Return the (X, Y) coordinate for the center point of the cell that contains the specified text.  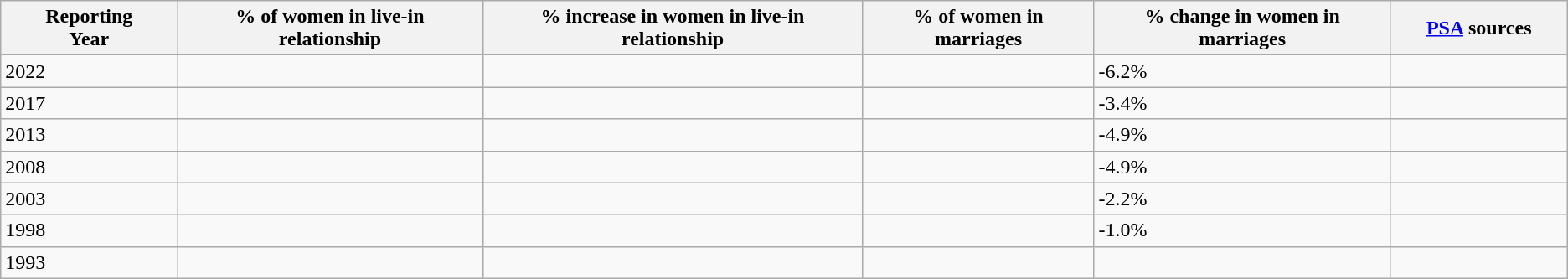
2003 (89, 199)
Reporting Year (89, 28)
1998 (89, 230)
-3.4% (1242, 103)
2017 (89, 103)
% increase in women in live-in relationship (673, 28)
% change in women in marriages (1242, 28)
2013 (89, 135)
1993 (89, 262)
2008 (89, 167)
-6.2% (1242, 71)
% of women in marriages (978, 28)
-1.0% (1242, 230)
-2.2% (1242, 199)
2022 (89, 71)
% of women in live-in relationship (330, 28)
PSA sources (1479, 28)
